Identify which cell holds the provided text, then report its (x, y) central coordinate. 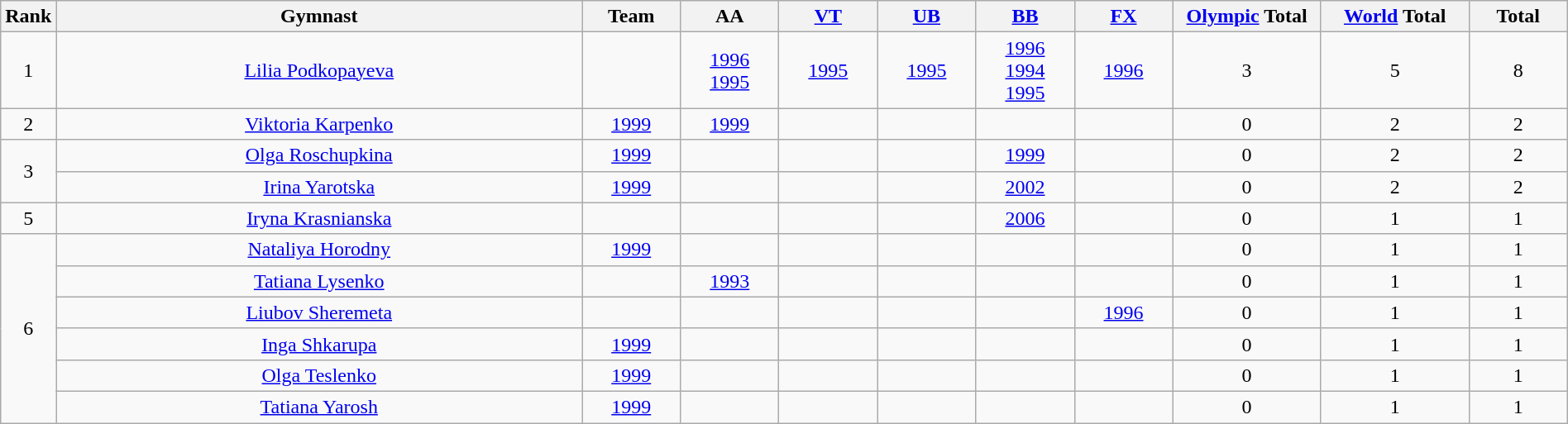
Total (1518, 17)
Lilia Podkopayeva (319, 70)
World Total (1394, 17)
Nataliya Horodny (319, 250)
Olympic Total (1247, 17)
6 (28, 328)
Team (632, 17)
Tatiana Yarosh (319, 407)
Rank (28, 17)
2006 (1025, 218)
FX (1123, 17)
Olga Roschupkina (319, 155)
Irina Yarotska (319, 187)
BB (1025, 17)
Inga Shkarupa (319, 344)
Gymnast (319, 17)
Liubov Sheremeta (319, 312)
VT (829, 17)
Tatiana Lysenko (319, 281)
1996 1994 1995 (1025, 70)
Olga Teslenko (319, 375)
AA (729, 17)
Viktoria Karpenko (319, 124)
1993 (729, 281)
2002 (1025, 187)
1996 1995 (729, 70)
UB (926, 17)
Iryna Krasnianska (319, 218)
8 (1518, 70)
